Return the (X, Y) coordinate for the center point of the cell that contains the specified text.  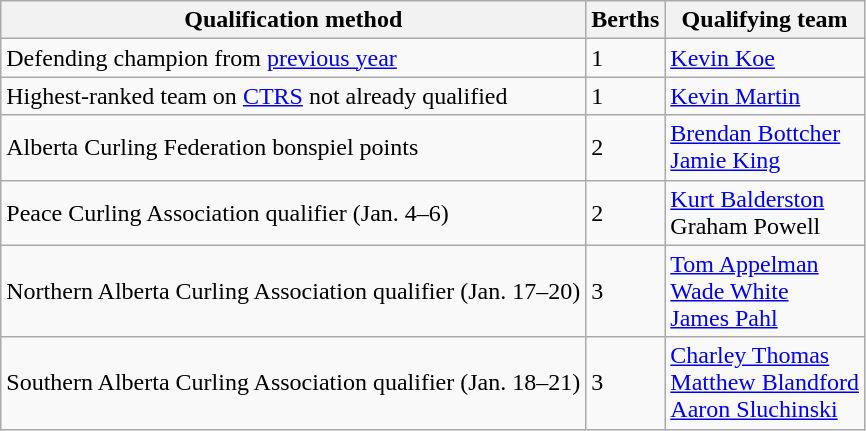
Defending champion from previous year (294, 58)
Kurt BalderstonGraham Powell (765, 212)
Qualifying team (765, 20)
Charley Thomas Matthew Blandford Aaron Sluchinski (765, 383)
Highest-ranked team on CTRS not already qualified (294, 96)
Peace Curling Association qualifier (Jan. 4–6) (294, 212)
Qualification method (294, 20)
Brendan BottcherJamie King (765, 148)
Northern Alberta Curling Association qualifier (Jan. 17–20) (294, 291)
Southern Alberta Curling Association qualifier (Jan. 18–21) (294, 383)
Berths (626, 20)
Kevin Martin (765, 96)
Tom Appelman Wade White James Pahl (765, 291)
Kevin Koe (765, 58)
Alberta Curling Federation bonspiel points (294, 148)
